Extract the [X, Y] coordinate from the center of the cell holding the provided text.  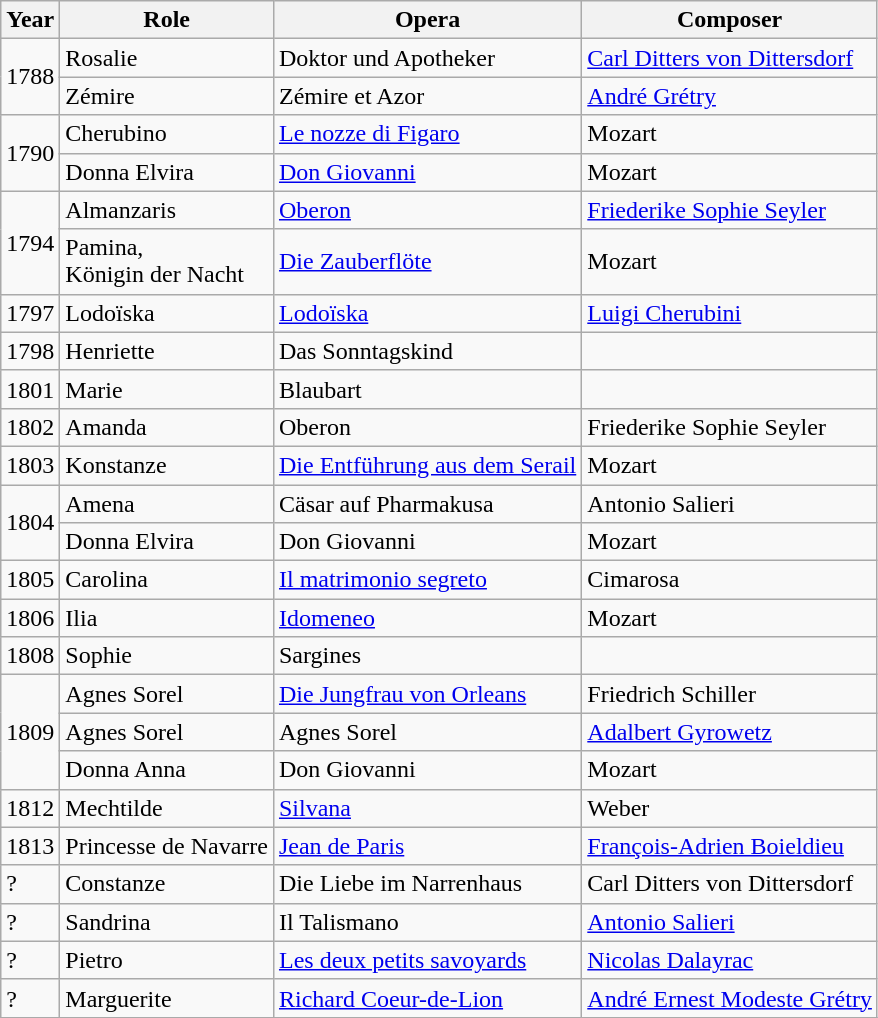
Il Talismano [427, 922]
Opera [427, 20]
Idomeneo [427, 618]
1790 [30, 153]
Les deux petits savoyards [427, 960]
Cherubino [167, 134]
Princesse de Navarre [167, 846]
Sargines [427, 656]
1788 [30, 77]
Sandrina [167, 922]
1809 [30, 732]
Die Jungfrau von Orleans [427, 694]
1813 [30, 846]
Adalbert Gyrowetz [730, 732]
Konstanze [167, 465]
1808 [30, 656]
Almanzaris [167, 210]
Carolina [167, 580]
Le nozze di Figaro [427, 134]
Mechtilde [167, 808]
Blaubart [427, 389]
Luigi Cherubini [730, 313]
Henriette [167, 351]
1794 [30, 242]
Die Zauberflöte [427, 262]
Constanze [167, 884]
Sophie [167, 656]
1801 [30, 389]
Weber [730, 808]
1806 [30, 618]
1797 [30, 313]
Doktor und Apotheker [427, 58]
Pamina, Königin der Nacht [167, 262]
Die Liebe im Narrenhaus [427, 884]
Zémire [167, 96]
Year [30, 20]
Silvana [427, 808]
1804 [30, 522]
Richard Coeur-de-Lion [427, 998]
1802 [30, 427]
Amanda [167, 427]
André Ernest Modeste Grétry [730, 998]
Zémire et Azor [427, 96]
Donna Anna [167, 770]
1803 [30, 465]
Role [167, 20]
Ilia [167, 618]
Pietro [167, 960]
François-Adrien Boieldieu [730, 846]
Nicolas Dalayrac [730, 960]
Die Entführung aus dem Serail [427, 465]
Amena [167, 503]
1805 [30, 580]
André Grétry [730, 96]
Composer [730, 20]
Friedrich Schiller [730, 694]
1798 [30, 351]
Cäsar auf Pharmakusa [427, 503]
Jean de Paris [427, 846]
1812 [30, 808]
Marguerite [167, 998]
Il matrimonio segreto [427, 580]
Rosalie [167, 58]
Marie [167, 389]
Cimarosa [730, 580]
Das Sonntagskind [427, 351]
